Determine the [X, Y] coordinate at the center of the cell enclosing the given text.  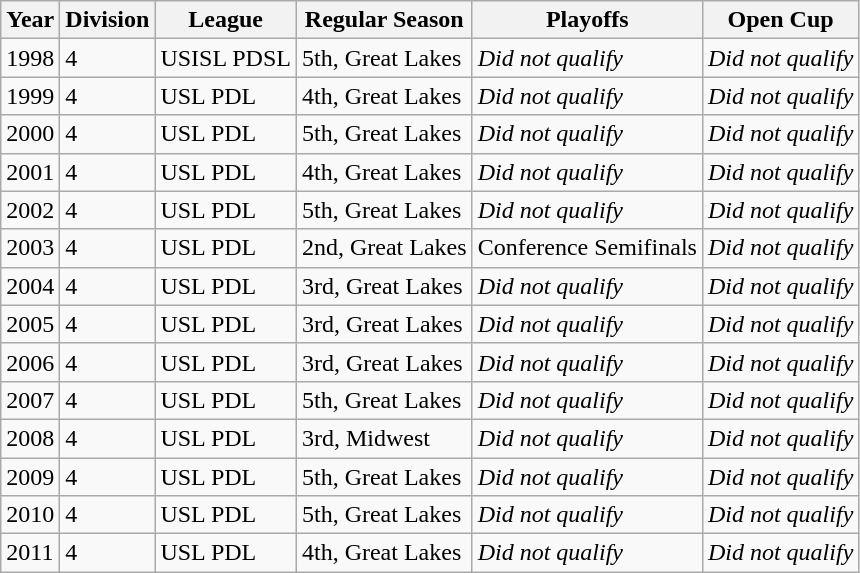
2004 [30, 286]
2009 [30, 477]
1999 [30, 96]
1998 [30, 58]
Division [108, 20]
Conference Semifinals [587, 248]
2008 [30, 438]
2001 [30, 172]
Playoffs [587, 20]
3rd, Midwest [384, 438]
Regular Season [384, 20]
2011 [30, 553]
Year [30, 20]
2007 [30, 400]
2nd, Great Lakes [384, 248]
2010 [30, 515]
2006 [30, 362]
2005 [30, 324]
USISL PDSL [226, 58]
2000 [30, 134]
2003 [30, 248]
League [226, 20]
Open Cup [780, 20]
2002 [30, 210]
